For the text-containing cell, return its midpoint in (x, y) coordinate format. 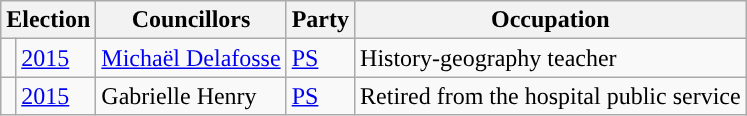
Election (48, 20)
History-geography teacher (551, 58)
Party (320, 20)
Retired from the hospital public service (551, 96)
Gabrielle Henry (191, 96)
Michaël Delafosse (191, 58)
Occupation (551, 20)
Councillors (191, 20)
